Return the (X, Y) coordinate for the center point of the cell that contains the specified text.  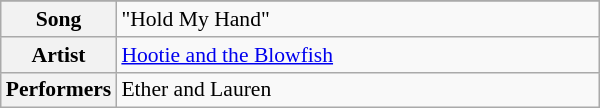
Ether and Lauren (358, 90)
Hootie and the Blowfish (358, 55)
Artist (59, 55)
"Hold My Hand" (358, 19)
Song (59, 19)
Performers (59, 90)
